Output the (X, Y) coordinate of the center of the cell containing the given text.  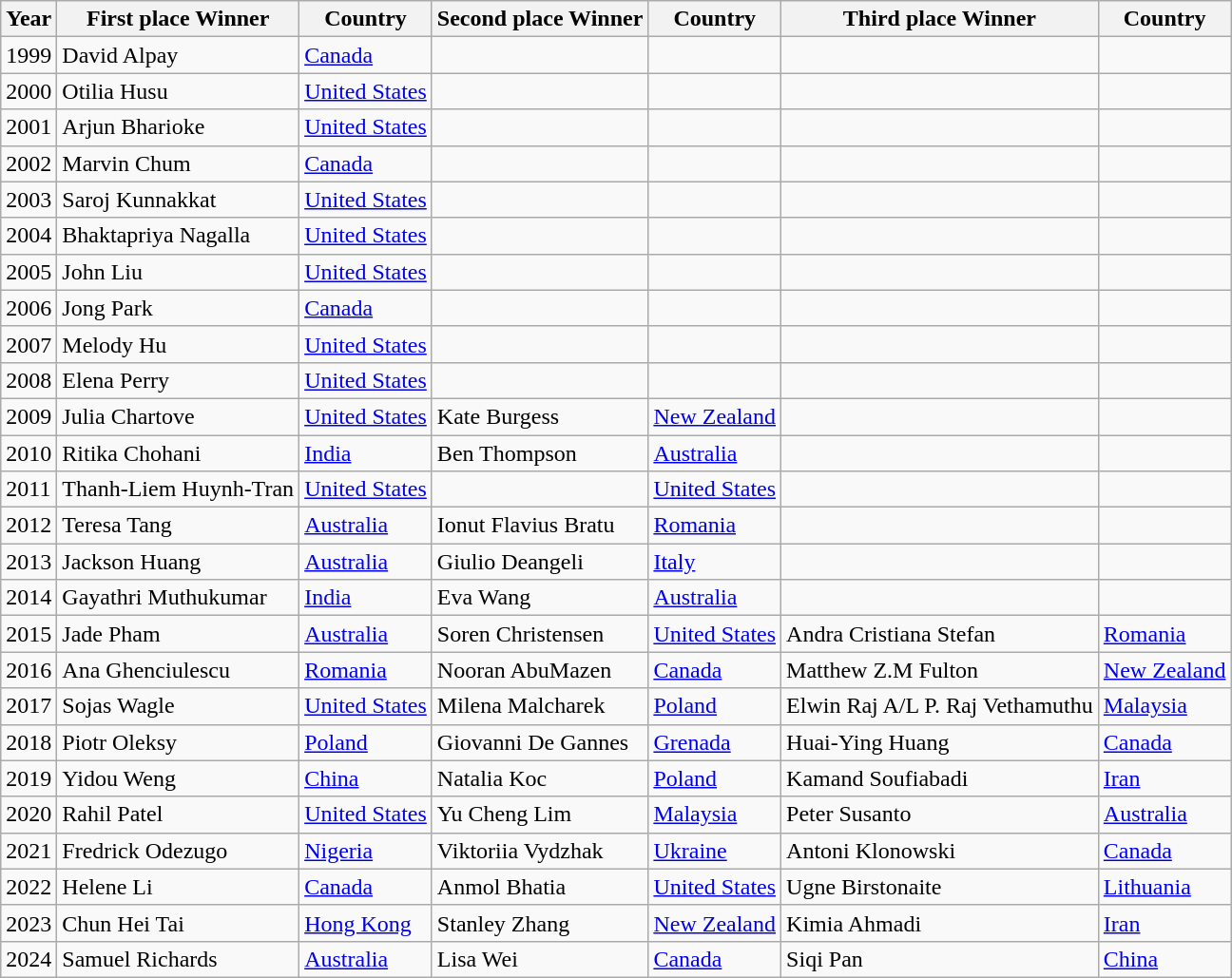
Ana Ghenciulescu (179, 670)
2004 (29, 236)
Nooran AbuMazen (540, 670)
Siqi Pan (940, 959)
2018 (29, 742)
Sojas Wagle (179, 706)
2022 (29, 887)
Lisa Wei (540, 959)
Kamand Soufiabadi (940, 778)
2006 (29, 308)
2012 (29, 526)
Otilia Husu (179, 91)
Ionut Flavius Bratu (540, 526)
2009 (29, 416)
Ukraine (715, 851)
2020 (29, 815)
2002 (29, 163)
Nigeria (366, 851)
1999 (29, 55)
Second place Winner (540, 19)
Viktoriia Vydzhak (540, 851)
Ugne Birstonaite (940, 887)
2024 (29, 959)
Natalia Koc (540, 778)
Jade Pham (179, 634)
Rahil Patel (179, 815)
Yidou Weng (179, 778)
Teresa Tang (179, 526)
Julia Chartove (179, 416)
2021 (29, 851)
David Alpay (179, 55)
Third place Winner (940, 19)
Jackson Huang (179, 562)
Chun Hei Tai (179, 923)
Jong Park (179, 308)
2001 (29, 127)
Kimia Ahmadi (940, 923)
Melody Hu (179, 344)
2023 (29, 923)
John Liu (179, 272)
Saroj Kunnakkat (179, 200)
2007 (29, 344)
Giulio Deangeli (540, 562)
2008 (29, 380)
Lithuania (1165, 887)
Thanh-Liem Huynh-Tran (179, 489)
2010 (29, 453)
2003 (29, 200)
Italy (715, 562)
Bhaktapriya Nagalla (179, 236)
Andra Cristiana Stefan (940, 634)
Elwin Raj A/L P. Raj Vethamuthu (940, 706)
Antoni Klonowski (940, 851)
2017 (29, 706)
First place Winner (179, 19)
2005 (29, 272)
Yu Cheng Lim (540, 815)
Helene Li (179, 887)
Milena Malcharek (540, 706)
2015 (29, 634)
2000 (29, 91)
Anmol Bhatia (540, 887)
Hong Kong (366, 923)
Eva Wang (540, 598)
Gayathri Muthukumar (179, 598)
Giovanni De Gannes (540, 742)
Matthew Z.M Fulton (940, 670)
Year (29, 19)
2014 (29, 598)
Peter Susanto (940, 815)
2019 (29, 778)
Grenada (715, 742)
Fredrick Odezugo (179, 851)
Huai-Ying Huang (940, 742)
Marvin Chum (179, 163)
2011 (29, 489)
Arjun Bharioke (179, 127)
2013 (29, 562)
Piotr Oleksy (179, 742)
Samuel Richards (179, 959)
2016 (29, 670)
Kate Burgess (540, 416)
Ben Thompson (540, 453)
Elena Perry (179, 380)
Ritika Chohani (179, 453)
Soren Christensen (540, 634)
Stanley Zhang (540, 923)
